Return the (x, y) coordinate for the center point of the cell that contains the specified text.  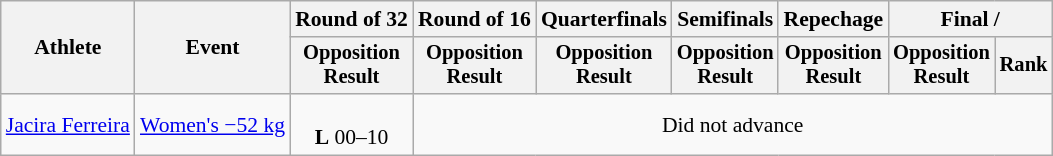
Quarterfinals (604, 19)
Athlete (68, 48)
Rank (1024, 66)
Did not advance (732, 124)
Event (212, 48)
Jacira Ferreira (68, 124)
Round of 32 (352, 19)
Women's −52 kg (212, 124)
Final / (970, 19)
Semifinals (726, 19)
Round of 16 (474, 19)
Repechage (833, 19)
L 00–10 (352, 124)
